From the cell containing the given text, extract its center point as (X, Y) coordinate. 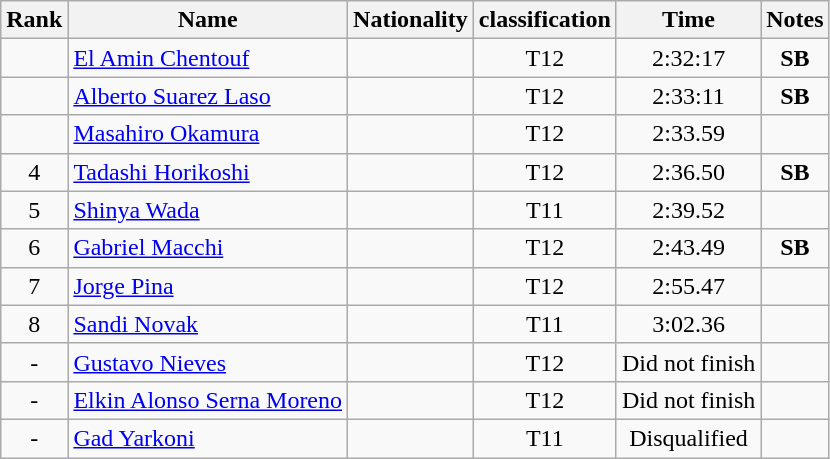
Name (208, 20)
Sandi Novak (208, 324)
4 (34, 172)
Disqualified (688, 438)
2:33:11 (688, 96)
El Amin Chentouf (208, 58)
8 (34, 324)
Gabriel Macchi (208, 248)
Shinya Wada (208, 210)
2:36.50 (688, 172)
6 (34, 248)
Rank (34, 20)
Tadashi Horikoshi (208, 172)
2:33.59 (688, 134)
Time (688, 20)
7 (34, 286)
Notes (795, 20)
classification (544, 20)
Alberto Suarez Laso (208, 96)
Gustavo Nieves (208, 362)
3:02.36 (688, 324)
2:43.49 (688, 248)
5 (34, 210)
Gad Yarkoni (208, 438)
2:39.52 (688, 210)
Jorge Pina (208, 286)
Elkin Alonso Serna Moreno (208, 400)
Nationality (411, 20)
2:32:17 (688, 58)
Masahiro Okamura (208, 134)
2:55.47 (688, 286)
